Detect which cell encompasses the target text, then output its (x, y) center coordinate. 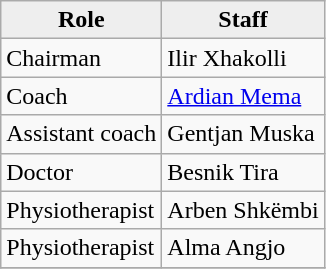
Coach (82, 96)
Ardian Mema (243, 96)
Doctor (82, 172)
Arben Shkëmbi (243, 210)
Chairman (82, 58)
Gentjan Muska (243, 134)
Role (82, 20)
Staff (243, 20)
Besnik Tira (243, 172)
Assistant coach (82, 134)
Alma Angjo (243, 248)
Ilir Xhakolli (243, 58)
